From the cell containing the given text, extract its center point as (x, y) coordinate. 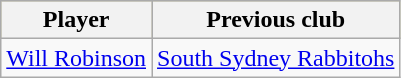
Will Robinson (76, 58)
Player (76, 20)
South Sydney Rabbitohs (276, 58)
Previous club (276, 20)
